Capture the cell that displays the provided text and extract its (x, y) central coordinate. 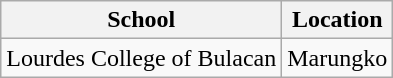
School (142, 20)
Location (338, 20)
Lourdes College of Bulacan (142, 58)
Marungko (338, 58)
